Pinpoint the cell where the given text exists, returning its (X, Y) midpoint coordinate. 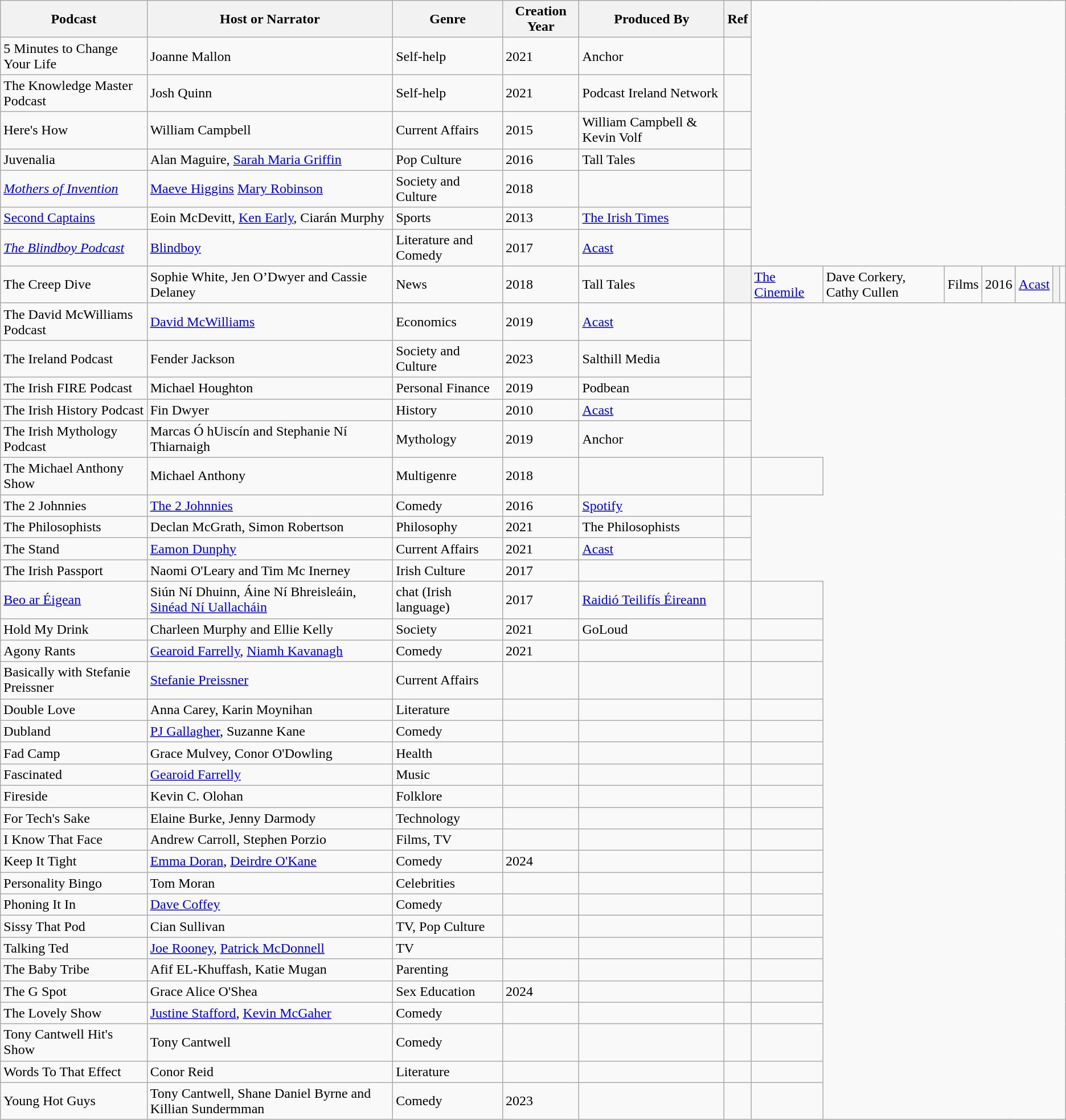
Multigenre (448, 476)
Raidió Teilifís Éireann (651, 600)
Philosophy (448, 527)
The Irish Mythology Podcast (74, 440)
Sophie White, Jen O’Dwyer and Cassie Delaney (270, 285)
Young Hot Guys (74, 1101)
Cian Sullivan (270, 926)
Juvenalia (74, 159)
News (448, 285)
Agony Rants (74, 651)
The Irish Passport (74, 571)
Fad Camp (74, 753)
Spotify (651, 506)
Produced By (651, 19)
Andrew Carroll, Stephen Porzio (270, 840)
Podcast (74, 19)
Gearoid Farrelly (270, 774)
Mothers of Invention (74, 189)
Basically with Stefanie Preissner (74, 680)
Health (448, 753)
PJ Gallagher, Suzanne Kane (270, 731)
Folklore (448, 796)
TV, Pop Culture (448, 926)
Beo ar Éigean (74, 600)
The Blindboy Podcast (74, 247)
Afif EL-Khuffash, Katie Mugan (270, 970)
Personality Bingo (74, 883)
TV (448, 948)
Conor Reid (270, 1072)
William Campbell & Kevin Volf (651, 130)
The G Spot (74, 991)
Pop Culture (448, 159)
Films, TV (448, 840)
The Baby Tribe (74, 970)
Alan Maguire, Sarah Maria Griffin (270, 159)
Marcas Ó hUiscín and Stephanie Ní Thiarnaigh (270, 440)
The Cinemile (787, 285)
Double Love (74, 709)
William Campbell (270, 130)
Grace Alice O'Shea (270, 991)
Salthill Media (651, 359)
Grace Mulvey, Conor O'Dowling (270, 753)
Joe Rooney, Patrick McDonnell (270, 948)
For Tech's Sake (74, 818)
Sissy That Pod (74, 926)
chat (Irish language) (448, 600)
Podbean (651, 388)
5 Minutes to Change Your Life (74, 56)
Hold My Drink (74, 629)
Economics (448, 321)
Dubland (74, 731)
Irish Culture (448, 571)
2013 (541, 218)
Maeve Higgins Mary Robinson (270, 189)
Naomi O'Leary and Tim Mc Inerney (270, 571)
Here's How (74, 130)
The Irish Times (651, 218)
Tony Cantwell (270, 1042)
Stefanie Preissner (270, 680)
Joanne Mallon (270, 56)
Fireside (74, 796)
Literature and Comedy (448, 247)
I Know That Face (74, 840)
Sports (448, 218)
Siún Ní Dhuinn, Áine Ní Bhreisleáin, Sinéad Ní Uallacháin (270, 600)
Films (963, 285)
Personal Finance (448, 388)
Tony Cantwell Hit's Show (74, 1042)
Parenting (448, 970)
The Michael Anthony Show (74, 476)
The Knowledge Master Podcast (74, 93)
Sex Education (448, 991)
2010 (541, 409)
Keep It Tight (74, 861)
Gearoid Farrelly, Niamh Kavanagh (270, 651)
The Creep Dive (74, 285)
Fascinated (74, 774)
Declan McGrath, Simon Robertson (270, 527)
The David McWilliams Podcast (74, 321)
Elaine Burke, Jenny Darmody (270, 818)
Creation Year (541, 19)
Tom Moran (270, 883)
The Ireland Podcast (74, 359)
Charleen Murphy and Ellie Kelly (270, 629)
2015 (541, 130)
Words To That Effect (74, 1072)
Michael Anthony (270, 476)
Podcast Ireland Network (651, 93)
The Irish History Podcast (74, 409)
Michael Houghton (270, 388)
Eoin McDevitt, Ken Early, Ciarán Murphy (270, 218)
Anna Carey, Karin Moynihan (270, 709)
Talking Ted (74, 948)
Tony Cantwell, Shane Daniel Byrne and Killian Sundermman (270, 1101)
Host or Narrator (270, 19)
Justine Stafford, Kevin McGaher (270, 1013)
Dave Corkery, Cathy Cullen (884, 285)
Phoning It In (74, 905)
Josh Quinn (270, 93)
Dave Coffey (270, 905)
Mythology (448, 440)
Music (448, 774)
GoLoud (651, 629)
Society (448, 629)
Ref (738, 19)
Emma Doran, Deirdre O'Kane (270, 861)
Second Captains (74, 218)
The Lovely Show (74, 1013)
Eamon Dunphy (270, 549)
The Stand (74, 549)
Fender Jackson (270, 359)
David McWilliams (270, 321)
Kevin C. Olohan (270, 796)
History (448, 409)
Genre (448, 19)
Blindboy (270, 247)
Technology (448, 818)
Fin Dwyer (270, 409)
Celebrities (448, 883)
The Irish FIRE Podcast (74, 388)
